Capture the cell that displays the provided text and extract its (X, Y) central coordinate. 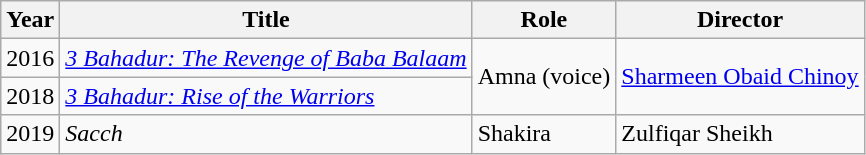
Title (266, 20)
3 Bahadur: Rise of the Warriors (266, 96)
Sharmeen Obaid Chinoy (740, 77)
2019 (30, 134)
Zulfiqar Sheikh (740, 134)
2018 (30, 96)
Director (740, 20)
Year (30, 20)
3 Bahadur: The Revenge of Baba Balaam (266, 58)
Role (544, 20)
Amna (voice) (544, 77)
Shakira (544, 134)
Sacch (266, 134)
2016 (30, 58)
